Return [X, Y] of the center of cell containing provided text 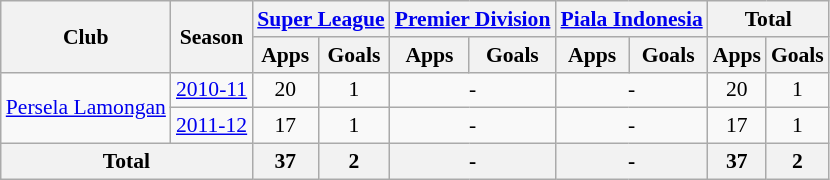
Premier Division [473, 19]
2010-11 [212, 90]
Club [86, 36]
2011-12 [212, 126]
Super League [320, 19]
Season [212, 36]
Persela Lamongan [86, 108]
Piala Indonesia [631, 19]
